Detect which cell encompasses the target text, then output its [x, y] center coordinate. 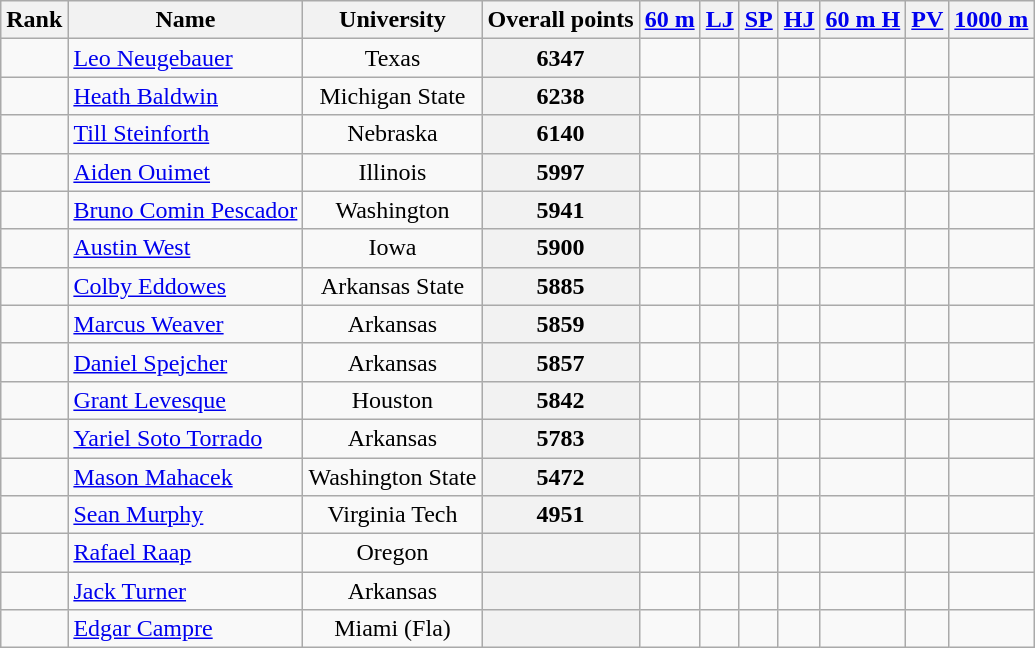
Marcus Weaver [186, 324]
5941 [560, 210]
6238 [560, 96]
5997 [560, 172]
Houston [392, 400]
6347 [560, 58]
Rank [34, 20]
Till Steinforth [186, 134]
5472 [560, 477]
Iowa [392, 248]
5859 [560, 324]
Rafael Raap [186, 553]
PV [928, 20]
5783 [560, 438]
Oregon [392, 553]
Sean Murphy [186, 515]
4951 [560, 515]
SP [758, 20]
Colby Eddowes [186, 286]
Overall points [560, 20]
6140 [560, 134]
Virginia Tech [392, 515]
Illinois [392, 172]
Washington [392, 210]
Edgar Campre [186, 629]
University [392, 20]
Leo Neugebauer [186, 58]
Austin West [186, 248]
Jack Turner [186, 591]
5885 [560, 286]
1000 m [992, 20]
Nebraska [392, 134]
Bruno Comin Pescador [186, 210]
5857 [560, 362]
Daniel Spejcher [186, 362]
60 m H [863, 20]
Arkansas State [392, 286]
HJ [799, 20]
Mason Mahacek [186, 477]
Texas [392, 58]
5842 [560, 400]
Aiden Ouimet [186, 172]
Washington State [392, 477]
Michigan State [392, 96]
LJ [720, 20]
60 m [670, 20]
Name [186, 20]
Yariel Soto Torrado [186, 438]
Grant Levesque [186, 400]
Miami (Fla) [392, 629]
Heath Baldwin [186, 96]
5900 [560, 248]
